From the cell containing the given text, extract its center point as (x, y) coordinate. 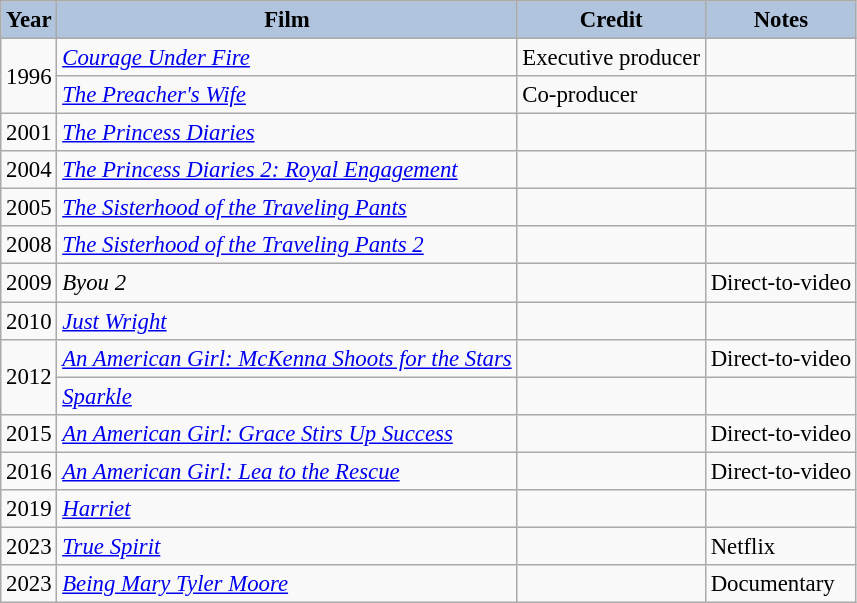
2019 (29, 509)
Film (287, 20)
An American Girl: Lea to the Rescue (287, 471)
True Spirit (287, 546)
The Sisterhood of the Traveling Pants 2 (287, 245)
2005 (29, 208)
An American Girl: Grace Stirs Up Success (287, 433)
Documentary (780, 584)
Notes (780, 20)
Just Wright (287, 321)
1996 (29, 76)
Harriet (287, 509)
An American Girl: McKenna Shoots for the Stars (287, 358)
2010 (29, 321)
Sparkle (287, 396)
2015 (29, 433)
The Princess Diaries 2: Royal Engagement (287, 170)
2001 (29, 133)
The Preacher's Wife (287, 95)
Netflix (780, 546)
Credit (611, 20)
2008 (29, 245)
The Sisterhood of the Traveling Pants (287, 208)
Executive producer (611, 58)
Byou 2 (287, 283)
2004 (29, 170)
Courage Under Fire (287, 58)
Year (29, 20)
Co-producer (611, 95)
The Princess Diaries (287, 133)
2012 (29, 376)
Being Mary Tyler Moore (287, 584)
2016 (29, 471)
2009 (29, 283)
